Search for the cell housing the specified text and yield its (X, Y) center coordinate. 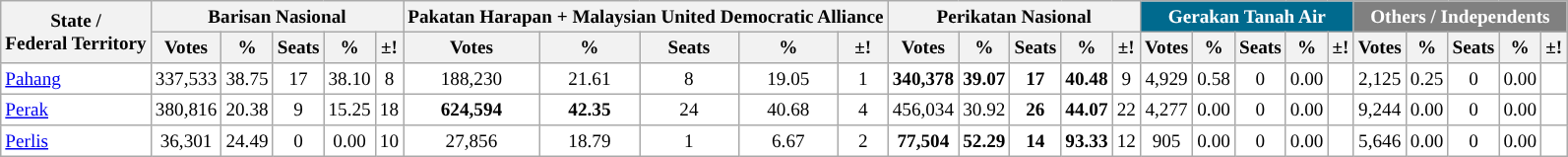
39.07 (984, 79)
2 (864, 141)
42.35 (589, 110)
337,533 (186, 79)
4 (864, 110)
14 (1035, 141)
5,646 (1380, 141)
905 (1165, 141)
21.61 (589, 79)
2,125 (1380, 79)
18.79 (589, 141)
0.58 (1215, 79)
27,856 (472, 141)
456,034 (923, 110)
30.92 (984, 110)
44.07 (1087, 110)
Gerakan Tanah Air (1246, 17)
0.25 (1427, 79)
340,378 (923, 79)
93.33 (1087, 141)
9,244 (1380, 110)
12 (1126, 141)
18 (389, 110)
Perikatan Nasional (1014, 17)
380,816 (186, 110)
40.48 (1087, 79)
Barisan Nasional (277, 17)
77,504 (923, 141)
188,230 (472, 79)
22 (1126, 110)
Others / Independents (1461, 17)
24.49 (247, 141)
State / Federal Territory (77, 32)
10 (389, 141)
Perlis (77, 141)
38.10 (349, 79)
36,301 (186, 141)
38.75 (247, 79)
26 (1035, 110)
40.68 (787, 110)
Pakatan Harapan + Malaysian United Democratic Alliance (646, 17)
624,594 (472, 110)
Pahang (77, 79)
4,929 (1165, 79)
4,277 (1165, 110)
20.38 (247, 110)
15.25 (349, 110)
Perak (77, 110)
6.67 (787, 141)
24 (689, 110)
19.05 (787, 79)
52.29 (984, 141)
